Find where the given text appears and provide that cell's center as [x, y] coordinate. 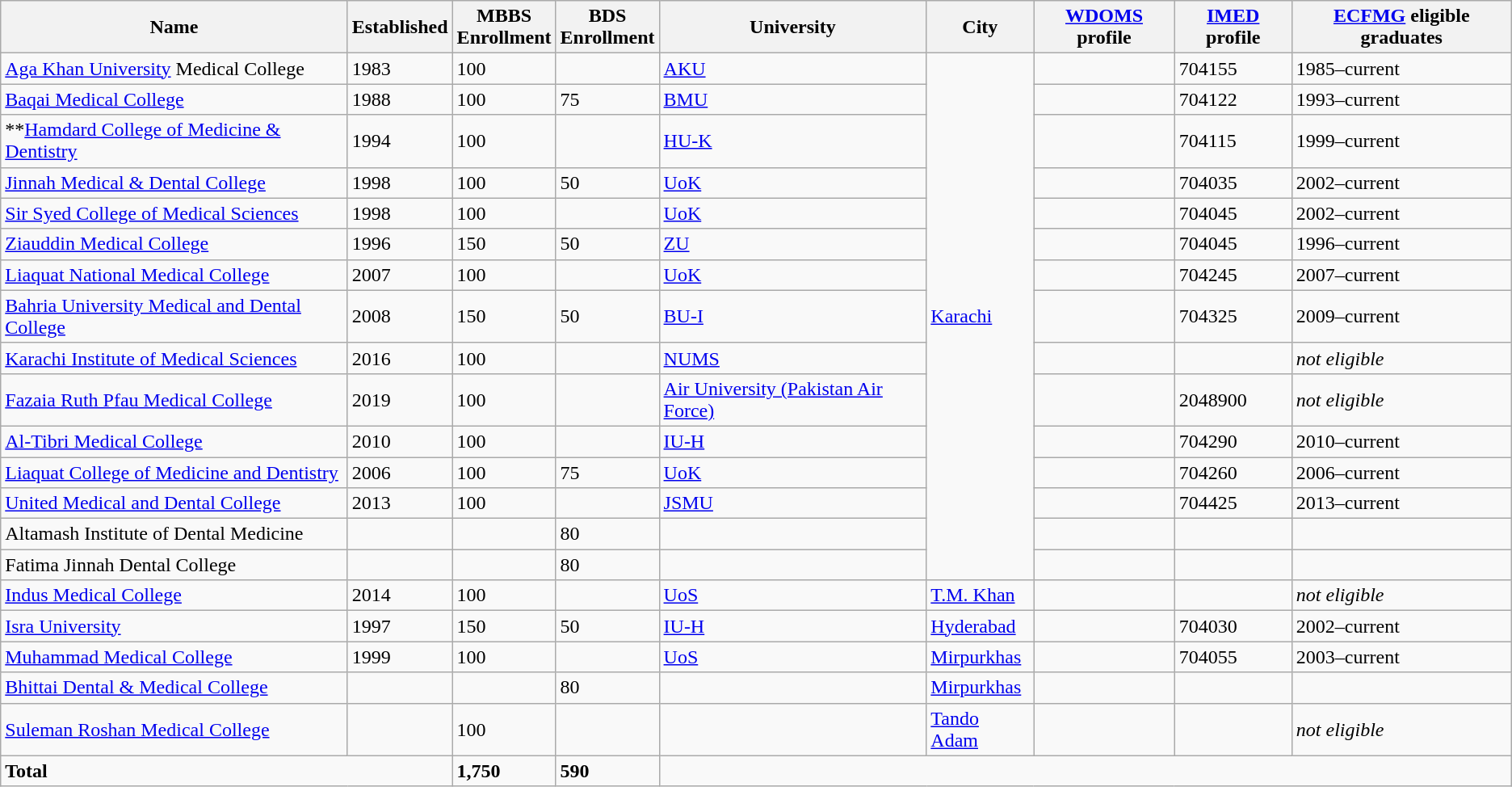
ZU [793, 244]
2014 [400, 596]
2010 [400, 441]
1,750 [504, 771]
University [793, 27]
2019 [400, 399]
HU-K [793, 141]
BMU [793, 99]
Suleman Roshan Medical College [174, 729]
Isra University [174, 626]
Tando Adam [981, 729]
IMED profile [1233, 27]
Fatima Jinnah Dental College [174, 565]
1988 [400, 99]
Indus Medical College [174, 596]
Name [174, 27]
1999 [400, 657]
Jinnah Medical & Dental College [174, 183]
MBBSEnrollment [504, 27]
**Hamdard College of Medicine & Dentistry [174, 141]
Fazaia Ruth Pfau Medical College [174, 399]
1996 [400, 244]
2007–current [1401, 275]
NUMS [793, 358]
2048900 [1233, 399]
Total [226, 771]
2009–current [1401, 317]
1997 [400, 626]
704325 [1233, 317]
1994 [400, 141]
704260 [1233, 473]
2016 [400, 358]
ECFMG eligible graduates [1401, 27]
Sir Syed College of Medical Sciences [174, 213]
2007 [400, 275]
United Medical and Dental College [174, 503]
2003–current [1401, 657]
Aga Khan University Medical College [174, 69]
2010–current [1401, 441]
704425 [1233, 503]
Air University (Pakistan Air Force) [793, 399]
704155 [1233, 69]
1983 [400, 69]
2008 [400, 317]
Muhammad Medical College [174, 657]
Al-Tibri Medical College [174, 441]
2013–current [1401, 503]
WDOMS profile [1104, 27]
2006 [400, 473]
1999–current [1401, 141]
704290 [1233, 441]
704055 [1233, 657]
JSMU [793, 503]
704030 [1233, 626]
704035 [1233, 183]
BDSEnrollment [607, 27]
Liaquat College of Medicine and Dentistry [174, 473]
Bhittai Dental & Medical College [174, 688]
1996–current [1401, 244]
BU-I [793, 317]
Liaquat National Medical College [174, 275]
Karachi Institute of Medical Sciences [174, 358]
2006–current [1401, 473]
2013 [400, 503]
704122 [1233, 99]
Bahria University Medical and Dental College [174, 317]
590 [607, 771]
704245 [1233, 275]
1985–current [1401, 69]
704115 [1233, 141]
City [981, 27]
Karachi [981, 317]
1993–current [1401, 99]
T.M. Khan [981, 596]
Hyderabad [981, 626]
Baqai Medical College [174, 99]
AKU [793, 69]
Ziauddin Medical College [174, 244]
Established [400, 27]
Altamash Institute of Dental Medicine [174, 534]
